For the text-containing cell, return its midpoint in (X, Y) coordinate format. 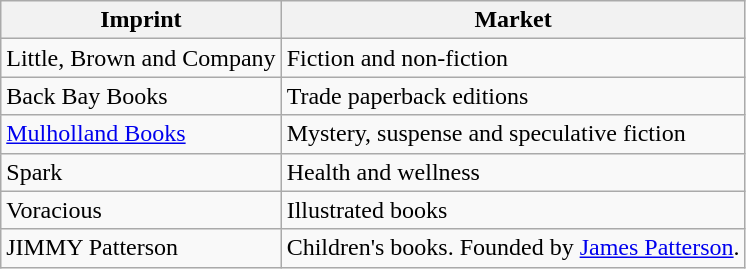
Back Bay Books (141, 96)
Mulholland Books (141, 134)
Imprint (141, 20)
Illustrated books (513, 210)
Health and wellness (513, 172)
Trade paperback editions (513, 96)
Market (513, 20)
Spark (141, 172)
Little, Brown and Company (141, 58)
Children's books. Founded by James Patterson. (513, 248)
Mystery, suspense and speculative fiction (513, 134)
Fiction and non-fiction (513, 58)
Voracious (141, 210)
JIMMY Patterson (141, 248)
